For the text-containing cell, return its midpoint in (X, Y) coordinate format. 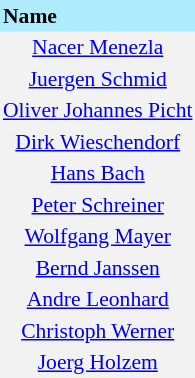
Andre Leonhard (98, 300)
Christoph Werner (98, 331)
Joerg Holzem (98, 362)
Dirk Wieschendorf (98, 142)
Bernd Janssen (98, 268)
Oliver Johannes Picht (98, 110)
Hans Bach (98, 174)
Peter Schreiner (98, 205)
Name (98, 16)
Juergen Schmid (98, 79)
Nacer Menezla (98, 48)
Wolfgang Mayer (98, 236)
